Search for the cell housing the specified text and yield its (x, y) center coordinate. 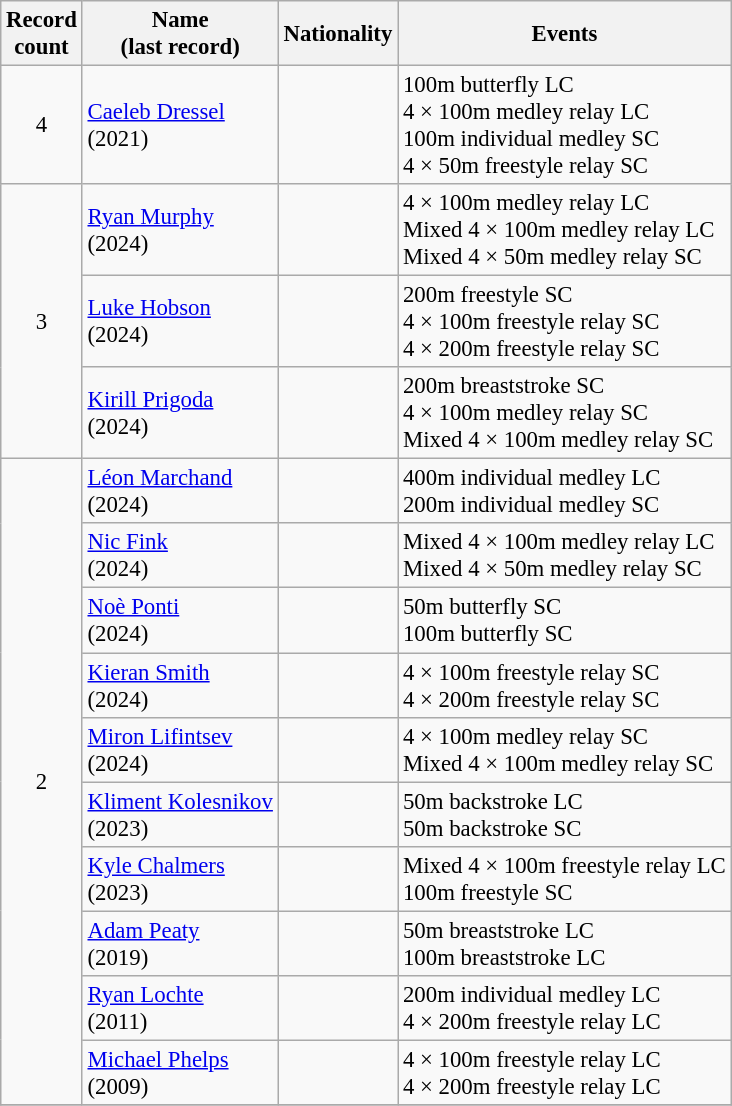
50m breaststroke LC100m breaststroke LC (564, 944)
Kirill Prigoda (2024) (180, 413)
Kyle Chalmers (2023) (180, 878)
Events (564, 34)
Mixed 4 × 100m medley relay LCMixed 4 × 50m medley relay SC (564, 556)
Adam Peaty (2019) (180, 944)
4 (42, 126)
4 × 100m medley relay SCMixed 4 × 100m medley relay SC (564, 750)
3 (42, 322)
Record count (42, 34)
Kliment Kolesnikov (2023) (180, 814)
Luke Hobson (2024) (180, 322)
Ryan Murphy (2024) (180, 230)
50m backstroke LC50m backstroke SC (564, 814)
2 (42, 782)
200m freestyle SC4 × 100m freestyle relay SC4 × 200m freestyle relay SC (564, 322)
100m butterfly LC4 × 100m medley relay LC100m individual medley SC4 × 50m freestyle relay SC (564, 126)
Noè Ponti (2024) (180, 620)
Ryan Lochte (2011) (180, 1008)
200m breaststroke SC4 × 100m medley relay SCMixed 4 × 100m medley relay SC (564, 413)
4 × 100m freestyle relay SC4 × 200m freestyle relay SC (564, 686)
Kieran Smith (2024) (180, 686)
4 × 100m freestyle relay LC4 × 200m freestyle relay LC (564, 1072)
Léon Marchand (2024) (180, 492)
4 × 100m medley relay LCMixed 4 × 100m medley relay LCMixed 4 × 50m medley relay SC (564, 230)
Mixed 4 × 100m freestyle relay LC100m freestyle SC (564, 878)
400m individual medley LC200m individual medley SC (564, 492)
Miron Lifintsev (2024) (180, 750)
200m individual medley LC4 × 200m freestyle relay LC (564, 1008)
Nationality (338, 34)
Name (last record) (180, 34)
Nic Fink (2024) (180, 556)
Michael Phelps (2009) (180, 1072)
Caeleb Dressel (2021) (180, 126)
50m butterfly SC100m butterfly SC (564, 620)
